Return the [X, Y] coordinate for the center point of the cell that contains the specified text.  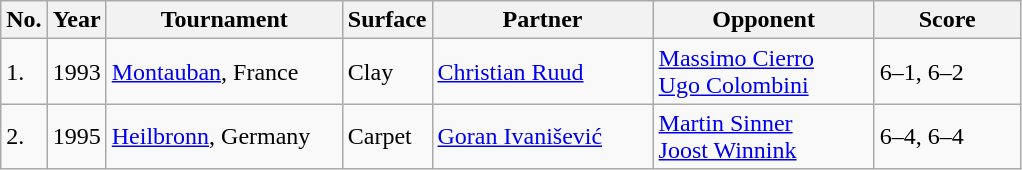
Score [947, 20]
Carpet [387, 136]
Martin Sinner Joost Winnink [764, 136]
Massimo Cierro Ugo Colombini [764, 72]
2. [24, 136]
Surface [387, 20]
Partner [542, 20]
Christian Ruud [542, 72]
1993 [76, 72]
Year [76, 20]
1. [24, 72]
No. [24, 20]
Heilbronn, Germany [224, 136]
Clay [387, 72]
6–1, 6–2 [947, 72]
Opponent [764, 20]
Tournament [224, 20]
Goran Ivanišević [542, 136]
6–4, 6–4 [947, 136]
Montauban, France [224, 72]
1995 [76, 136]
